Locate the cell with the specified text and output its [x, y] center coordinate. 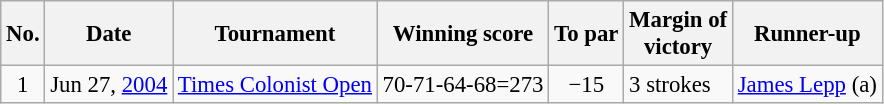
Times Colonist Open [276, 85]
Winning score [463, 34]
James Lepp (a) [807, 85]
70-71-64-68=273 [463, 85]
3 strokes [678, 85]
1 [23, 85]
Date [109, 34]
Margin ofvictory [678, 34]
Tournament [276, 34]
No. [23, 34]
−15 [586, 85]
To par [586, 34]
Runner-up [807, 34]
Jun 27, 2004 [109, 85]
